From the cell containing the given text, extract its center point as (x, y) coordinate. 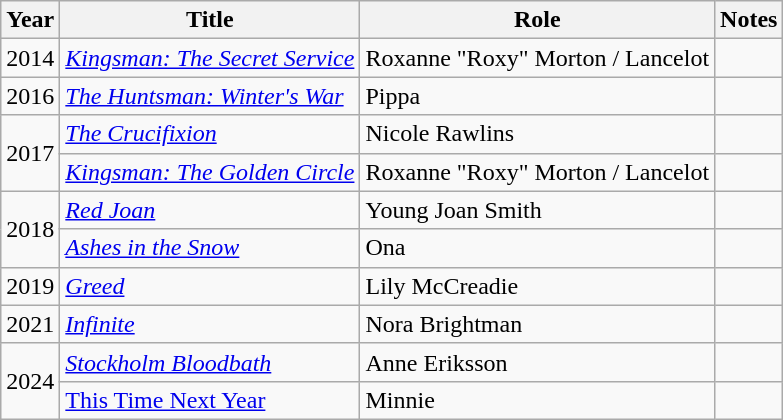
Nicole Rawlins (538, 134)
The Huntsman: Winter's War (210, 96)
Title (210, 20)
Role (538, 20)
Pippa (538, 96)
2021 (30, 324)
Stockholm Bloodbath (210, 362)
Ona (538, 248)
Ashes in the Snow (210, 248)
2024 (30, 381)
Minnie (538, 400)
Kingsman: The Golden Circle (210, 172)
Year (30, 20)
2018 (30, 229)
This Time Next Year (210, 400)
2017 (30, 153)
Notes (749, 20)
Infinite (210, 324)
Anne Eriksson (538, 362)
Greed (210, 286)
Nora Brightman (538, 324)
2019 (30, 286)
Lily McCreadie (538, 286)
Red Joan (210, 210)
Young Joan Smith (538, 210)
The Crucifixion (210, 134)
2014 (30, 58)
2016 (30, 96)
Kingsman: The Secret Service (210, 58)
